Capture the cell that displays the provided text and extract its [X, Y] central coordinate. 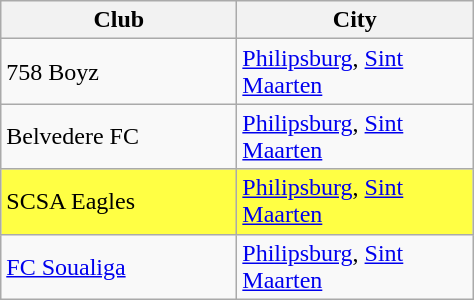
758 Boyz [119, 72]
SCSA Eagles [119, 202]
Belvedere FC [119, 136]
Club [119, 20]
FC Soualiga [119, 266]
City [355, 20]
